Pinpoint the cell where the given text exists, returning its [X, Y] midpoint coordinate. 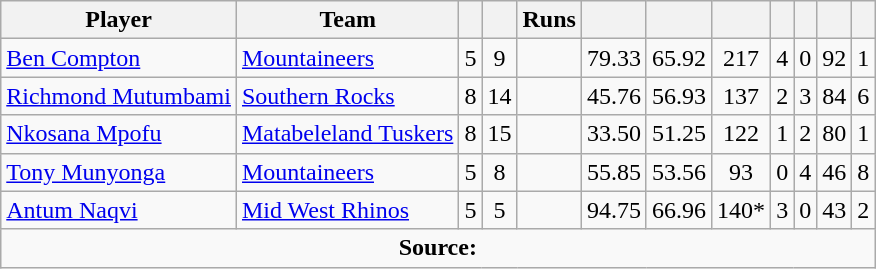
53.56 [678, 172]
51.25 [678, 134]
6 [864, 96]
Source: [438, 248]
Matabeleland Tuskers [347, 134]
Richmond Mutumbami [119, 96]
94.75 [614, 210]
55.85 [614, 172]
217 [742, 58]
122 [742, 134]
Southern Rocks [347, 96]
Player [119, 20]
Tony Munyonga [119, 172]
79.33 [614, 58]
46 [834, 172]
Runs [549, 20]
80 [834, 134]
15 [500, 134]
43 [834, 210]
Team [347, 20]
56.93 [678, 96]
Ben Compton [119, 58]
Mid West Rhinos [347, 210]
Antum Naqvi [119, 210]
93 [742, 172]
33.50 [614, 134]
140* [742, 210]
65.92 [678, 58]
66.96 [678, 210]
84 [834, 96]
92 [834, 58]
9 [500, 58]
Nkosana Mpofu [119, 134]
14 [500, 96]
45.76 [614, 96]
137 [742, 96]
